Provide the (X, Y) coordinate of the cell's center where the given text is located.  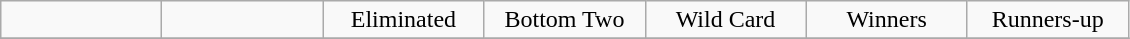
Bottom Two (564, 20)
Wild Card (726, 20)
Eliminated (404, 20)
Winners (886, 20)
Runners-up (1048, 20)
